Identify which cell holds the provided text, then report its (x, y) central coordinate. 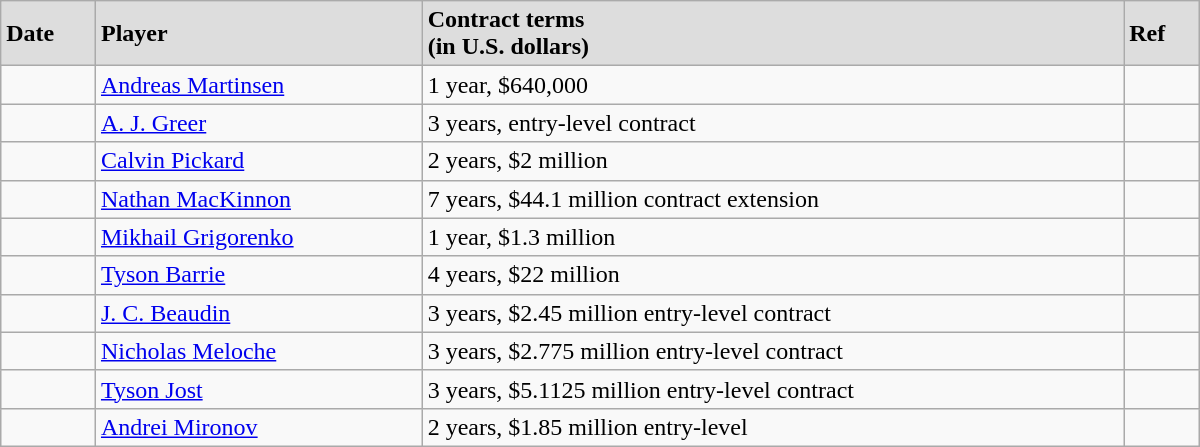
3 years, entry-level contract (773, 123)
Tyson Jost (258, 389)
3 years, $2.775 million entry-level contract (773, 351)
1 year, $640,000 (773, 85)
3 years, $5.1125 million entry-level contract (773, 389)
7 years, $44.1 million contract extension (773, 199)
Date (48, 34)
Andrei Mironov (258, 427)
Calvin Pickard (258, 161)
J. C. Beaudin (258, 313)
Mikhail Grigorenko (258, 237)
Nathan MacKinnon (258, 199)
2 years, $1.85 million entry-level (773, 427)
Tyson Barrie (258, 275)
Nicholas Meloche (258, 351)
1 year, $1.3 million (773, 237)
2 years, $2 million (773, 161)
4 years, $22 million (773, 275)
A. J. Greer (258, 123)
Andreas Martinsen (258, 85)
Ref (1162, 34)
Player (258, 34)
3 years, $2.45 million entry-level contract (773, 313)
Contract terms(in U.S. dollars) (773, 34)
